Locate the cell with the specified text and output its (x, y) center coordinate. 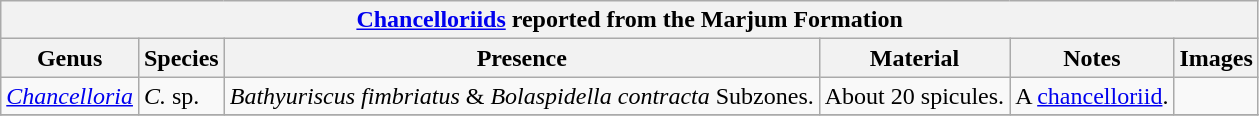
C. sp. (181, 96)
Genus (70, 58)
Notes (1092, 58)
Images (1216, 58)
Chancelloriids reported from the Marjum Formation (630, 20)
Material (914, 58)
Bathyuriscus fimbriatus & Bolaspidella contracta Subzones. (522, 96)
About 20 spicules. (914, 96)
Species (181, 58)
Chancelloria (70, 96)
Presence (522, 58)
A chancelloriid. (1092, 96)
